Pinpoint the cell where the given text exists, returning its (X, Y) midpoint coordinate. 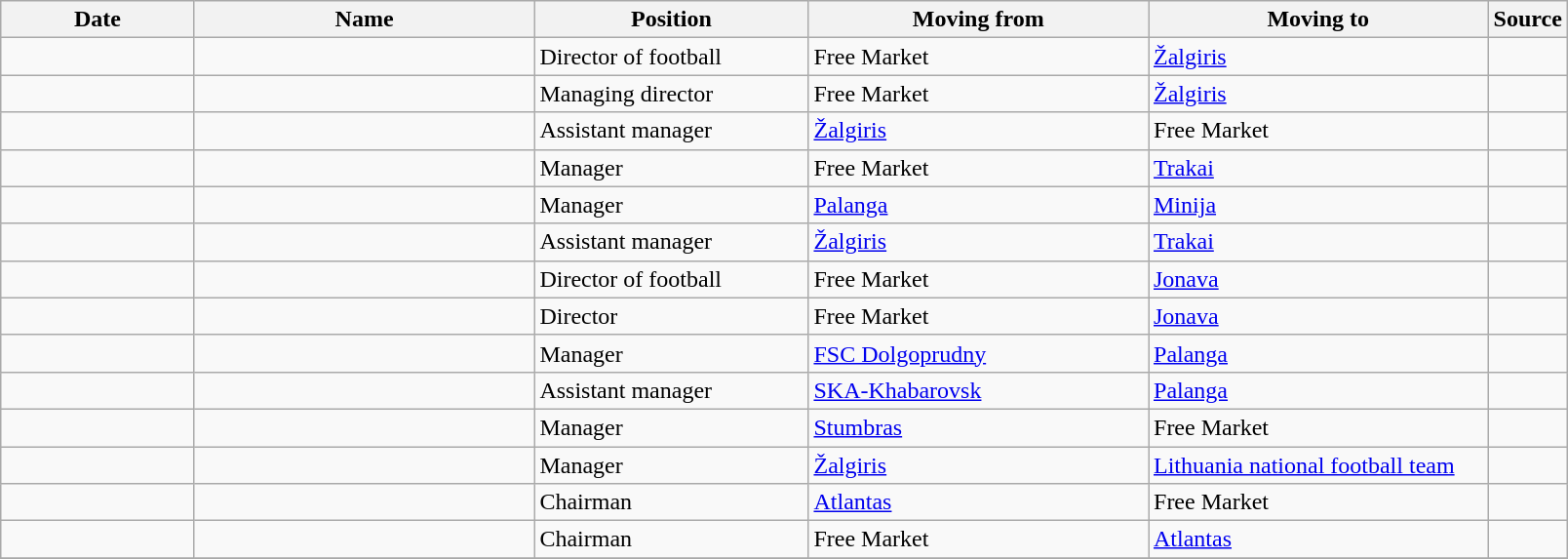
Position (671, 20)
Managing director (671, 94)
Moving from (979, 20)
Date (98, 20)
Name (365, 20)
FSC Dolgoprudny (979, 353)
Source (1527, 20)
Director (671, 316)
Stumbras (979, 427)
Moving to (1318, 20)
Lithuania national football team (1318, 465)
SKA-Khabarovsk (979, 390)
Minija (1318, 205)
